Output the (X, Y) coordinate of the center of the cell containing the given text.  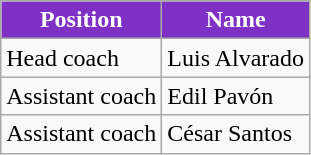
César Santos (236, 134)
Luis Alvarado (236, 58)
Position (82, 20)
Edil Pavón (236, 96)
Name (236, 20)
Head coach (82, 58)
